Locate the cell with the specified text and output its (x, y) center coordinate. 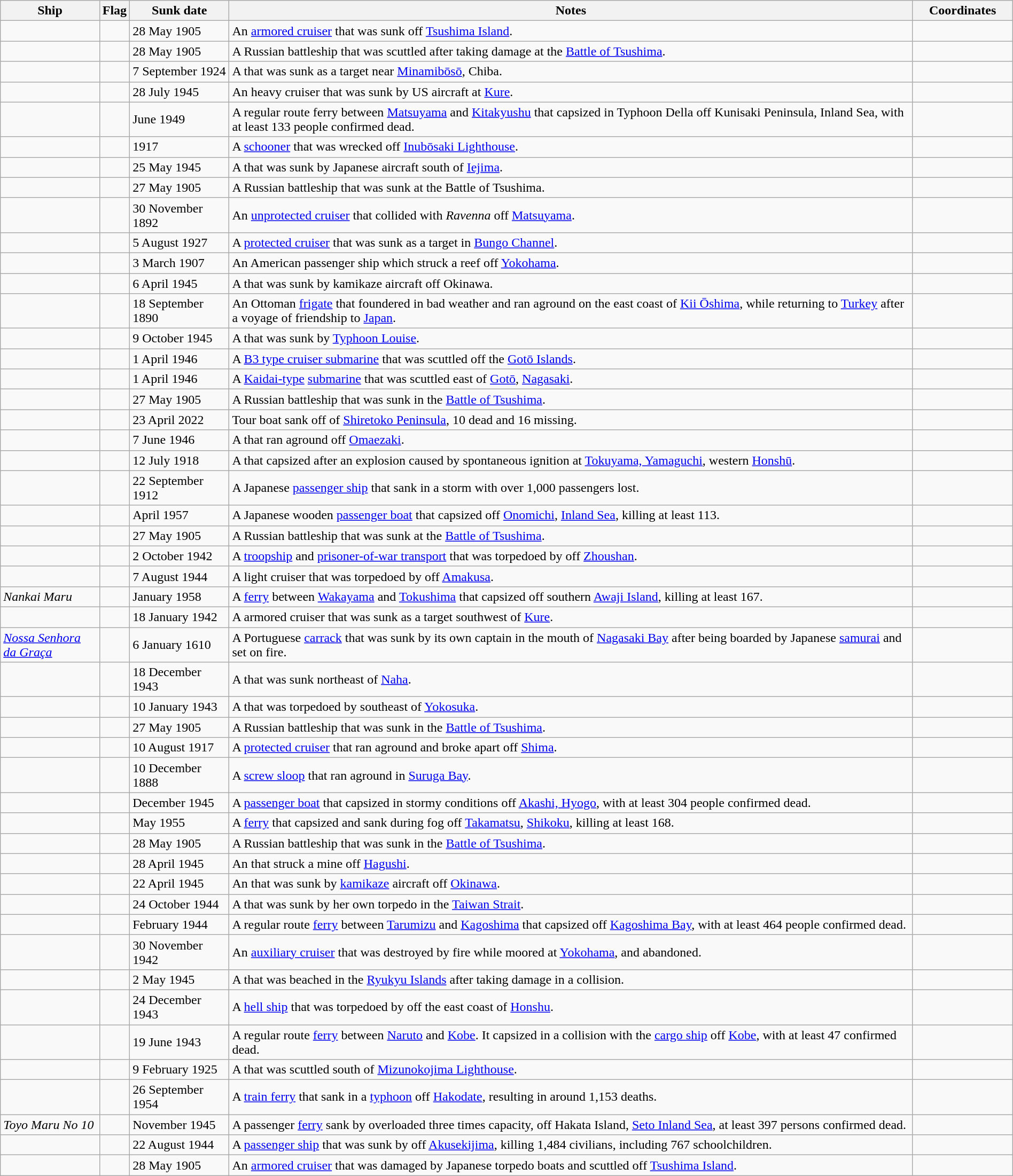
A that was beached in the Ryukyu Islands after taking damage in a collision. (571, 979)
30 November 1892 (180, 215)
24 October 1944 (180, 904)
10 August 1917 (180, 748)
Notes (571, 11)
A armored cruiser that was sunk as a target southwest of Kure. (571, 617)
An auxiliary cruiser that was destroyed by fire while moored at Yokohama, and abandoned. (571, 952)
May 1955 (180, 823)
A that was sunk by her own torpedo in the Taiwan Strait. (571, 904)
An heavy cruiser that was sunk by US aircraft at Kure. (571, 92)
A that was scuttled south of Mizunokojima Lighthouse. (571, 1070)
25 May 1945 (180, 167)
November 1945 (180, 1125)
18 January 1942 (180, 617)
A that was sunk by Typhoon Louise. (571, 339)
Flag (114, 11)
A protected cruiser that was sunk as a target in Bungo Channel. (571, 242)
6 April 1945 (180, 284)
23 April 2022 (180, 420)
A schooner that was wrecked off Inubōsaki Lighthouse. (571, 147)
7 June 1946 (180, 440)
A passenger boat that capsized in stormy conditions off Akashi, Hyogo, with at least 304 people confirmed dead. (571, 803)
A Russian battleship that was scuttled after taking damage at the Battle of Tsushima. (571, 51)
28 July 1945 (180, 92)
7 August 1944 (180, 576)
2 May 1945 (180, 979)
A regular route ferry between Tarumizu and Kagoshima that capsized off Kagoshima Bay, with at least 464 people confirmed dead. (571, 924)
A hell ship that was torpedoed by off the east coast of Honshu. (571, 1007)
A that ran aground off Omaezaki. (571, 440)
2 October 1942 (180, 556)
A ferry between Wakayama and Tokushima that capsized off southern Awaji Island, killing at least 167. (571, 597)
22 April 1945 (180, 884)
June 1949 (180, 120)
January 1958 (180, 597)
A screw sloop that ran aground in Suruga Bay. (571, 775)
A that capsized after an explosion caused by spontaneous ignition at Tokuyama, Yamaguchi, western Honshū. (571, 460)
Nankai Maru (50, 597)
10 January 1943 (180, 707)
24 December 1943 (180, 1007)
A that was torpedoed by southeast of Yokosuka. (571, 707)
5 August 1927 (180, 242)
A that was sunk by Japanese aircraft south of Iejima. (571, 167)
Nossa Senhora da Graça (50, 644)
An American passenger ship which struck a reef off Yokohama. (571, 263)
30 November 1942 (180, 952)
Coordinates (963, 11)
Toyo Maru No 10 (50, 1125)
12 July 1918 (180, 460)
10 December 1888 (180, 775)
An armored cruiser that was damaged by Japanese torpedo boats and scuttled off Tsushima Island. (571, 1165)
9 February 1925 (180, 1070)
28 April 1945 (180, 864)
7 September 1924 (180, 72)
A regular route ferry between Naruto and Kobe. It capsized in a collision with the cargo ship off Kobe, with at least 47 confirmed dead. (571, 1041)
26 September 1954 (180, 1097)
A Portuguese carrack that was sunk by its own captain in the mouth of Nagasaki Bay after being boarded by Japanese samurai and set on fire. (571, 644)
A light cruiser that was torpedoed by off Amakusa. (571, 576)
Tour boat sank off of Shiretoko Peninsula, 10 dead and 16 missing. (571, 420)
A passenger ferry sank by overloaded three times capacity, off Hakata Island, Seto Inland Sea, at least 397 persons confirmed dead. (571, 1125)
A that was sunk as a target near Minamibōsō, Chiba. (571, 72)
An that struck a mine off Hagushi. (571, 864)
A troopship and prisoner-of-war transport that was torpedoed by off Zhoushan. (571, 556)
A that was sunk by kamikaze aircraft off Okinawa. (571, 284)
22 September 1912 (180, 488)
An unprotected cruiser that collided with Ravenna off Matsuyama. (571, 215)
3 March 1907 (180, 263)
December 1945 (180, 803)
9 October 1945 (180, 339)
A Japanese wooden passenger boat that capsized off Onomichi, Inland Sea, killing at least 113. (571, 515)
An that was sunk by kamikaze aircraft off Okinawa. (571, 884)
A passenger ship that was sunk by off Akusekijima, killing 1,484 civilians, including 767 schoolchildren. (571, 1145)
An armored cruiser that was sunk off Tsushima Island. (571, 31)
A Japanese passenger ship that sank in a storm with over 1,000 passengers lost. (571, 488)
April 1957 (180, 515)
Sunk date (180, 11)
18 December 1943 (180, 679)
February 1944 (180, 924)
A ferry that capsized and sank during fog off Takamatsu, Shikoku, killing at least 168. (571, 823)
A protected cruiser that ran aground and broke apart off Shima. (571, 748)
A B3 type cruiser submarine that was scuttled off the Gotō Islands. (571, 359)
22 August 1944 (180, 1145)
A train ferry that sank in a typhoon off Hakodate, resulting in around 1,153 deaths. (571, 1097)
A that was sunk northeast of Naha. (571, 679)
6 January 1610 (180, 644)
19 June 1943 (180, 1041)
A Kaidai-type submarine that was scuttled east of Gotō, Nagasaki. (571, 379)
1917 (180, 147)
Ship (50, 11)
18 September 1890 (180, 311)
